Provide the (X, Y) coordinate of the cell's center where the given text is located.  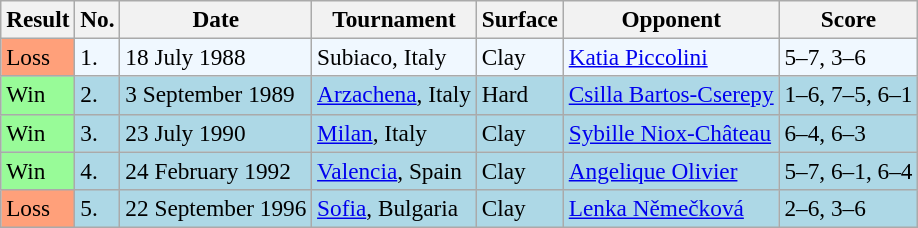
18 July 1988 (216, 57)
24 February 1992 (216, 170)
23 July 1990 (216, 133)
Milan, Italy (394, 133)
Opponent (671, 19)
3 September 1989 (216, 95)
Hard (520, 95)
5–7, 6–1, 6–4 (848, 170)
Sofia, Bulgaria (394, 208)
Surface (520, 19)
Angelique Olivier (671, 170)
Valencia, Spain (394, 170)
Csilla Bartos-Cserepy (671, 95)
Arzachena, Italy (394, 95)
Sybille Niox-Château (671, 133)
2. (98, 95)
6–4, 6–3 (848, 133)
22 September 1996 (216, 208)
Score (848, 19)
Subiaco, Italy (394, 57)
Result (38, 19)
1. (98, 57)
Date (216, 19)
Tournament (394, 19)
5–7, 3–6 (848, 57)
Katia Piccolini (671, 57)
3. (98, 133)
1–6, 7–5, 6–1 (848, 95)
Lenka Němečková (671, 208)
4. (98, 170)
5. (98, 208)
No. (98, 19)
2–6, 3–6 (848, 208)
